Capture the cell that displays the provided text and extract its [X, Y] central coordinate. 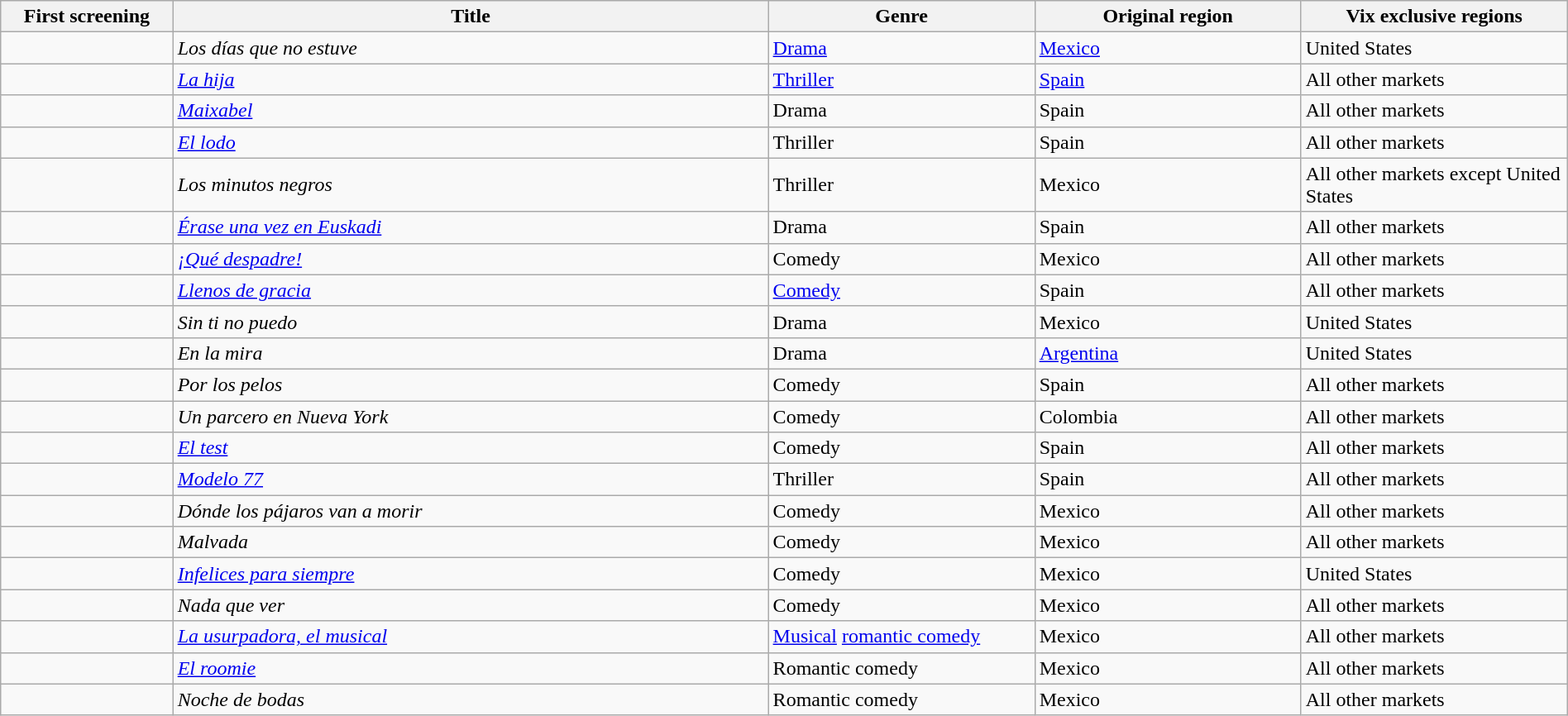
Colombia [1168, 416]
Dónde los pájaros van a morir [471, 511]
First screening [87, 17]
Title [471, 17]
El lodo [471, 142]
Érase una vez en Euskadi [471, 227]
Argentina [1168, 353]
Por los pelos [471, 384]
Original region [1168, 17]
¡Qué despadre! [471, 259]
Musical romantic comedy [901, 637]
Los minutos negros [471, 185]
Los días que no estuve [471, 48]
Un parcero en Nueva York [471, 416]
Llenos de gracia [471, 290]
La usurpadora, el musical [471, 637]
Malvada [471, 542]
Modelo 77 [471, 480]
Maixabel [471, 111]
En la mira [471, 353]
Genre [901, 17]
El test [471, 448]
Noche de bodas [471, 699]
All other markets except United States [1434, 185]
Sin ti no puedo [471, 322]
La hija [471, 79]
Vix exclusive regions [1434, 17]
Nada que ver [471, 605]
Infelices para siempre [471, 574]
El roomie [471, 668]
